Locate the cell with the specified text and output its [X, Y] center coordinate. 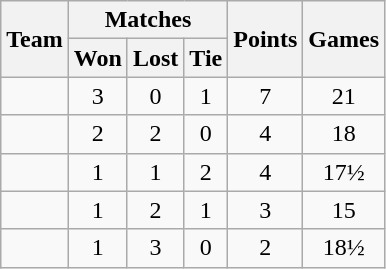
7 [266, 96]
Points [266, 39]
Team [35, 39]
17½ [344, 172]
Games [344, 39]
18½ [344, 248]
Won [98, 58]
15 [344, 210]
Lost [155, 58]
Matches [148, 20]
Tie [206, 58]
21 [344, 96]
18 [344, 134]
